From the cell containing the given text, extract its center point as (X, Y) coordinate. 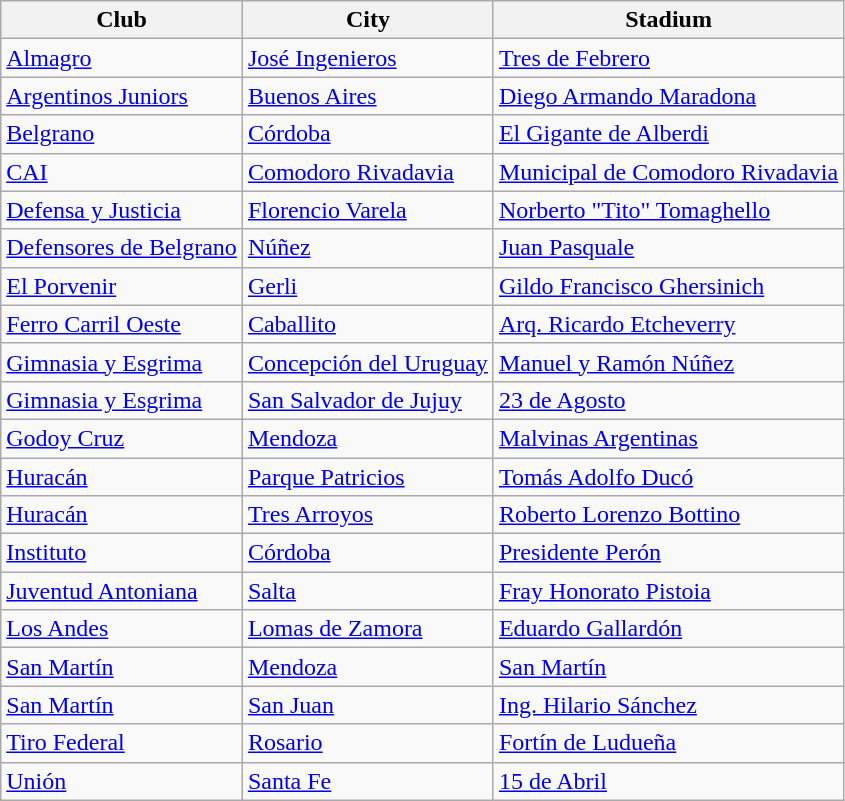
José Ingenieros (368, 58)
Presidente Perón (668, 553)
15 de Abril (668, 781)
Ferro Carril Oeste (122, 324)
Gerli (368, 286)
Buenos Aires (368, 96)
Roberto Lorenzo Bottino (668, 515)
Stadium (668, 20)
City (368, 20)
Comodoro Rivadavia (368, 172)
Tres Arroyos (368, 515)
San Juan (368, 705)
Tiro Federal (122, 743)
Salta (368, 591)
Instituto (122, 553)
Fortín de Ludueña (668, 743)
Defensa y Justicia (122, 210)
Juan Pasquale (668, 248)
Belgrano (122, 134)
Arq. Ricardo Etcheverry (668, 324)
Diego Armando Maradona (668, 96)
Ing. Hilario Sánchez (668, 705)
Los Andes (122, 629)
Almagro (122, 58)
Tomás Adolfo Ducó (668, 477)
Parque Patricios (368, 477)
Unión (122, 781)
Caballito (368, 324)
Fray Honorato Pistoia (668, 591)
Florencio Varela (368, 210)
Gildo Francisco Ghersinich (668, 286)
Defensores de Belgrano (122, 248)
Manuel y Ramón Núñez (668, 362)
Rosario (368, 743)
Norberto "Tito" Tomaghello (668, 210)
Tres de Febrero (668, 58)
Godoy Cruz (122, 438)
El Porvenir (122, 286)
Santa Fe (368, 781)
Argentinos Juniors (122, 96)
Lomas de Zamora (368, 629)
23 de Agosto (668, 400)
CAI (122, 172)
Municipal de Comodoro Rivadavia (668, 172)
Concepción del Uruguay (368, 362)
Club (122, 20)
San Salvador de Jujuy (368, 400)
Juventud Antoniana (122, 591)
Eduardo Gallardón (668, 629)
Núñez (368, 248)
Malvinas Argentinas (668, 438)
El Gigante de Alberdi (668, 134)
